Find where the given text appears and provide that cell's center as [X, Y] coordinate. 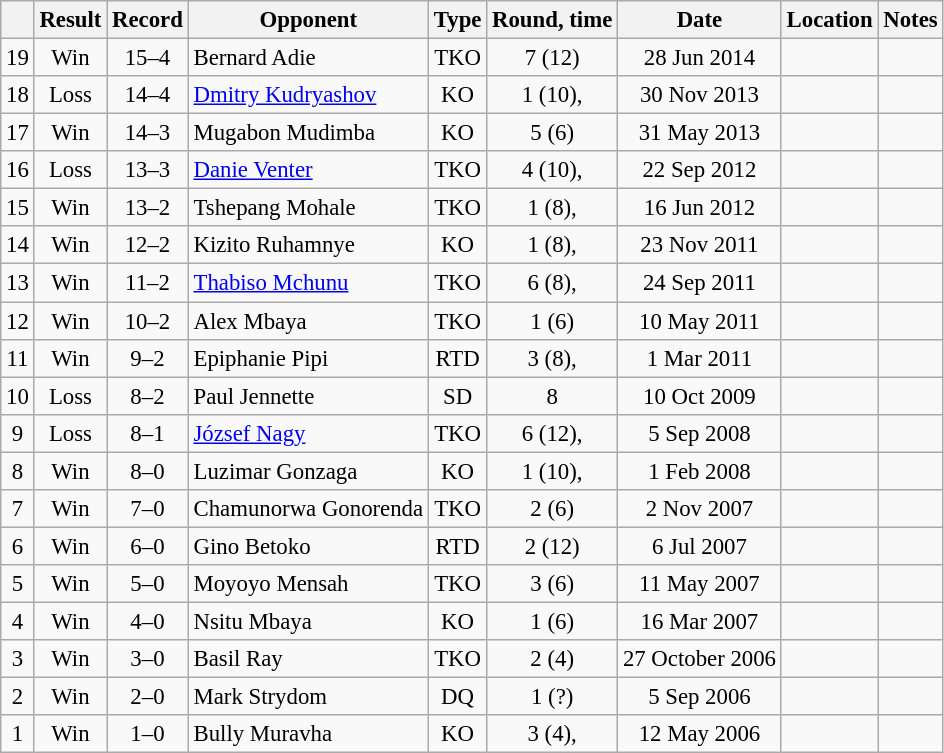
24 Sep 2011 [700, 283]
10 Oct 2009 [700, 396]
15 [18, 208]
Type [457, 20]
Dmitry Kudryashov [308, 95]
4 [18, 621]
Notes [910, 20]
6–0 [148, 546]
5–0 [148, 584]
Nsitu Mbaya [308, 621]
8–1 [148, 433]
Luzimar Gonzaga [308, 471]
31 May 2013 [700, 133]
Location [830, 20]
23 Nov 2011 [700, 245]
5 Sep 2006 [700, 697]
Opponent [308, 20]
Danie Venter [308, 170]
6 (8), [552, 283]
2 Nov 2007 [700, 509]
Moyoyo Mensah [308, 584]
8–2 [148, 396]
1 (?) [552, 697]
Alex Mbaya [308, 321]
3 (4), [552, 734]
3–0 [148, 659]
14–3 [148, 133]
Chamunorwa Gonorenda [308, 509]
7 (12) [552, 58]
11 May 2007 [700, 584]
6 [18, 546]
1 Mar 2011 [700, 358]
16 [18, 170]
Bully Muravha [308, 734]
16 Mar 2007 [700, 621]
5 Sep 2008 [700, 433]
10 [18, 396]
6 (12), [552, 433]
3 [18, 659]
3 (8), [552, 358]
2 (12) [552, 546]
Record [148, 20]
4 (10), [552, 170]
2–0 [148, 697]
5 (6) [552, 133]
16 Jun 2012 [700, 208]
22 Sep 2012 [700, 170]
8–0 [148, 471]
Date [700, 20]
Basil Ray [308, 659]
14–4 [148, 95]
Gino Betoko [308, 546]
19 [18, 58]
17 [18, 133]
14 [18, 245]
12–2 [148, 245]
30 Nov 2013 [700, 95]
2 (4) [552, 659]
4–0 [148, 621]
Paul Jennette [308, 396]
9–2 [148, 358]
2 (6) [552, 509]
5 [18, 584]
Thabiso Mchunu [308, 283]
Tshepang Mohale [308, 208]
28 Jun 2014 [700, 58]
Bernard Adie [308, 58]
27 October 2006 [700, 659]
Kizito Ruhamnye [308, 245]
Result [70, 20]
11–2 [148, 283]
12 [18, 321]
15–4 [148, 58]
10–2 [148, 321]
Mugabon Mudimba [308, 133]
10 May 2011 [700, 321]
9 [18, 433]
2 [18, 697]
13–2 [148, 208]
7–0 [148, 509]
Mark Strydom [308, 697]
7 [18, 509]
DQ [457, 697]
1–0 [148, 734]
13 [18, 283]
1 [18, 734]
11 [18, 358]
1 Feb 2008 [700, 471]
13–3 [148, 170]
12 May 2006 [700, 734]
SD [457, 396]
6 Jul 2007 [700, 546]
József Nagy [308, 433]
18 [18, 95]
Round, time [552, 20]
3 (6) [552, 584]
Epiphanie Pipi [308, 358]
